Detect which cell encompasses the target text, then output its [X, Y] center coordinate. 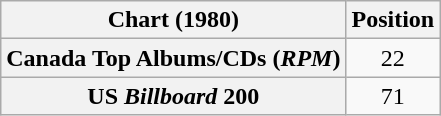
71 [393, 96]
Chart (1980) [174, 20]
22 [393, 58]
US Billboard 200 [174, 96]
Canada Top Albums/CDs (RPM) [174, 58]
Position [393, 20]
